For the text-containing cell, return its midpoint in (x, y) coordinate format. 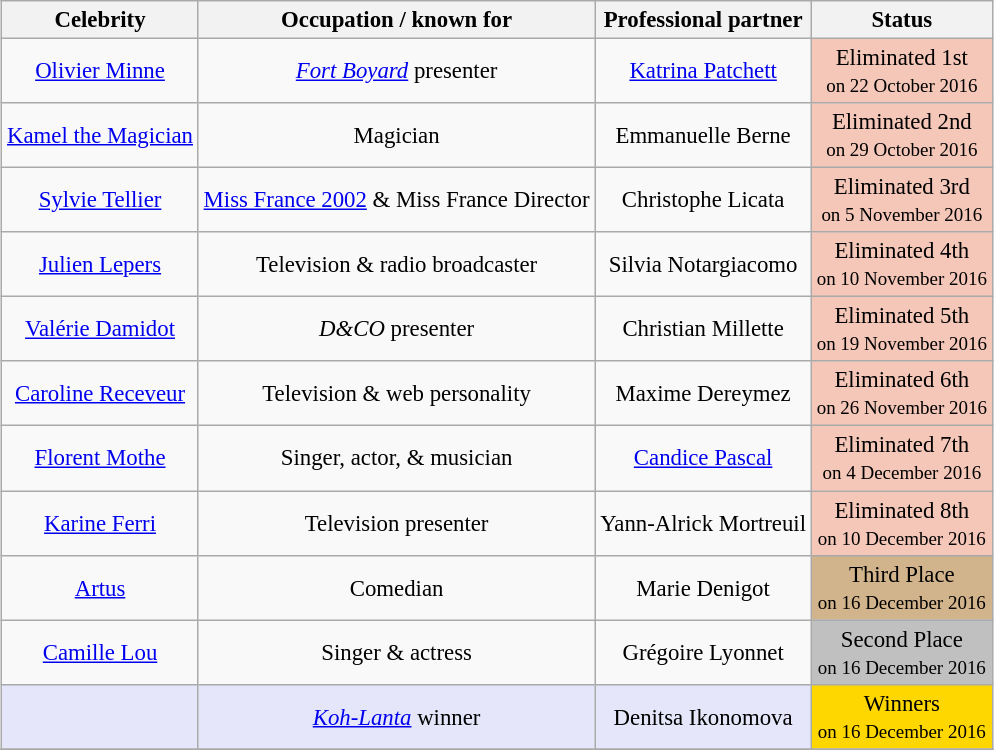
Yann-Alrick Mortreuil (703, 522)
Sylvie Tellier (100, 200)
Eliminated 5th on 19 November 2016 (902, 330)
Winners on 16 December 2016 (902, 716)
Silvia Notargiacomo (703, 264)
Third Place on 16 December 2016 (902, 588)
Status (902, 20)
Florent Mothe (100, 458)
Television & web personality (396, 394)
Singer & actress (396, 652)
Eliminated 1st on 22 October 2016 (902, 70)
Eliminated 8th on 10 December 2016 (902, 522)
Magician (396, 136)
Artus (100, 588)
Koh-Lanta winner (396, 716)
Celebrity (100, 20)
Singer, actor, & musician (396, 458)
Candice Pascal (703, 458)
Camille Lou (100, 652)
Emmanuelle Berne (703, 136)
Fort Boyard presenter (396, 70)
Eliminated 3rd on 5 November 2016 (902, 200)
Christophe Licata (703, 200)
Eliminated 6th on 26 November 2016 (902, 394)
Eliminated 2nd on 29 October 2016 (902, 136)
Denitsa Ikonomova (703, 716)
Eliminated 7th on 4 December 2016 (902, 458)
Katrina Patchett (703, 70)
Karine Ferri (100, 522)
Occupation / known for (396, 20)
Kamel the Magician (100, 136)
Eliminated 4th on 10 November 2016 (902, 264)
Caroline Receveur (100, 394)
Comedian (396, 588)
Television presenter (396, 522)
Julien Lepers (100, 264)
Maxime Dereymez (703, 394)
Second Place on 16 December 2016 (902, 652)
Olivier Minne (100, 70)
Professional partner (703, 20)
D&CO presenter (396, 330)
Miss France 2002 & Miss France Director (396, 200)
Valérie Damidot (100, 330)
Television & radio broadcaster (396, 264)
Christian Millette (703, 330)
Grégoire Lyonnet (703, 652)
Marie Denigot (703, 588)
